Extract the (x, y) coordinate from the center of the cell holding the provided text.  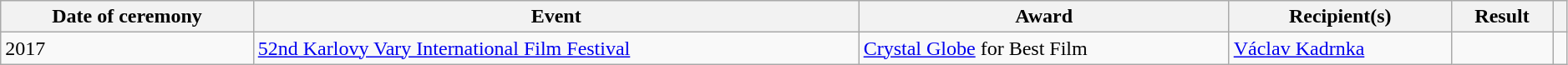
Result (1502, 17)
Event (556, 17)
2017 (127, 48)
Award (1044, 17)
Date of ceremony (127, 17)
52nd Karlovy Vary International Film Festival (556, 48)
Recipient(s) (1340, 17)
Václav Kadrnka (1340, 48)
Crystal Globe for Best Film (1044, 48)
